Scan for the cell matching the given text and deliver its (X, Y) coordinate at center. 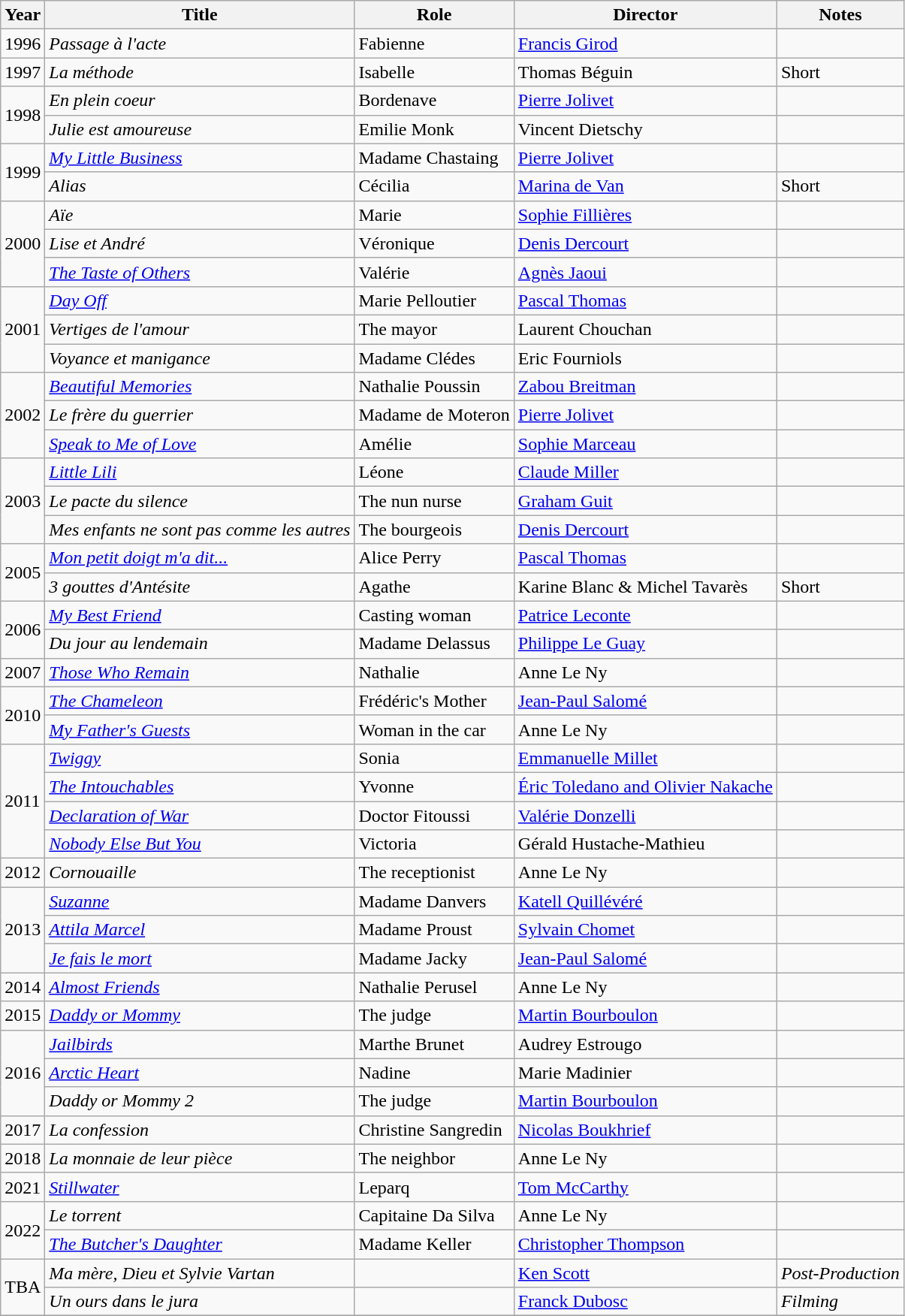
Le frère du guerrier (200, 415)
2016 (23, 1073)
Éric Toledano and Olivier Nakache (645, 786)
Little Lili (200, 472)
2014 (23, 987)
Agnès Jaoui (645, 272)
Stillwater (200, 1187)
Laurent Chouchan (645, 329)
Du jour au lendemain (200, 644)
La confession (200, 1130)
1998 (23, 115)
Bordenave (434, 101)
Nathalie Poussin (434, 387)
Madame Danvers (434, 901)
2000 (23, 243)
Alias (200, 186)
Claude Miller (645, 472)
3 gouttes d'Antésite (200, 587)
2013 (23, 930)
Aïe (200, 215)
2021 (23, 1187)
The mayor (434, 329)
Christine Sangredin (434, 1130)
Mes enfants ne sont pas comme les autres (200, 530)
Passage à l'acte (200, 44)
My Father's Guests (200, 729)
The bourgeois (434, 530)
2012 (23, 873)
Vincent Dietschy (645, 129)
Cornouaille (200, 873)
Nadine (434, 1073)
The Chameleon (200, 701)
Valérie Donzelli (645, 815)
La monnaie de leur pièce (200, 1158)
Isabelle (434, 72)
Vertiges de l'amour (200, 329)
Role (434, 15)
Director (645, 15)
Madame Jacky (434, 958)
My Best Friend (200, 615)
Je fais le mort (200, 958)
1997 (23, 72)
Madame Keller (434, 1244)
Leparq (434, 1187)
Philippe Le Guay (645, 644)
Marthe Brunet (434, 1044)
Doctor Fitoussi (434, 815)
Almost Friends (200, 987)
Zabou Breitman (645, 387)
Suzanne (200, 901)
Julie est amoureuse (200, 129)
2007 (23, 672)
2022 (23, 1230)
La méthode (200, 72)
Graham Guit (645, 501)
Alice Perry (434, 558)
Declaration of War (200, 815)
Sonia (434, 758)
Agathe (434, 587)
Ma mère, Dieu et Sylvie Vartan (200, 1273)
Gérald Hustache-Mathieu (645, 844)
Le pacte du silence (200, 501)
Post-Production (840, 1273)
Sylvain Chomet (645, 930)
The Taste of Others (200, 272)
Eric Fourniols (645, 358)
1999 (23, 172)
Franck Dubosc (645, 1302)
TBA (23, 1287)
Valérie (434, 272)
2001 (23, 329)
Madame Chastaing (434, 158)
Notes (840, 15)
Filming (840, 1302)
2011 (23, 801)
Katell Quillévéré (645, 901)
Francis Girod (645, 44)
Madame Delassus (434, 644)
2015 (23, 1016)
Lise et André (200, 243)
En plein coeur (200, 101)
Fabienne (434, 44)
Emmanuelle Millet (645, 758)
Twiggy (200, 758)
Un ours dans le jura (200, 1302)
Yvonne (434, 786)
Cécilia (434, 186)
The neighbor (434, 1158)
Emilie Monk (434, 129)
Frédéric's Mother (434, 701)
Mon petit doigt m'a dit... (200, 558)
Amélie (434, 444)
Le torrent (200, 1215)
Thomas Béguin (645, 72)
2005 (23, 572)
Those Who Remain (200, 672)
Beautiful Memories (200, 387)
Voyance et manigance (200, 358)
Madame Proust (434, 930)
2018 (23, 1158)
Ken Scott (645, 1273)
2017 (23, 1130)
2006 (23, 629)
Nicolas Boukhrief (645, 1130)
1996 (23, 44)
Marie Madinier (645, 1073)
Nathalie Perusel (434, 987)
2003 (23, 501)
Léone (434, 472)
Speak to Me of Love (200, 444)
2002 (23, 415)
Véronique (434, 243)
Daddy or Mommy (200, 1016)
Marie Pelloutier (434, 300)
Year (23, 15)
Jailbirds (200, 1044)
Nobody Else But You (200, 844)
Woman in the car (434, 729)
Tom McCarthy (645, 1187)
Arctic Heart (200, 1073)
Capitaine Da Silva (434, 1215)
Madame de Moteron (434, 415)
The receptionist (434, 873)
Day Off (200, 300)
Sophie Marceau (645, 444)
2010 (23, 715)
Attila Marcel (200, 930)
The Butcher's Daughter (200, 1244)
The nun nurse (434, 501)
Marina de Van (645, 186)
My Little Business (200, 158)
Christopher Thompson (645, 1244)
Title (200, 15)
Karine Blanc & Michel Tavarès (645, 587)
The Intouchables (200, 786)
Sophie Fillières (645, 215)
Nathalie (434, 672)
Victoria (434, 844)
Daddy or Mommy 2 (200, 1101)
Audrey Estrougo (645, 1044)
Patrice Leconte (645, 615)
Madame Clédes (434, 358)
Casting woman (434, 615)
Marie (434, 215)
